Identify which cell holds the provided text, then report its (X, Y) central coordinate. 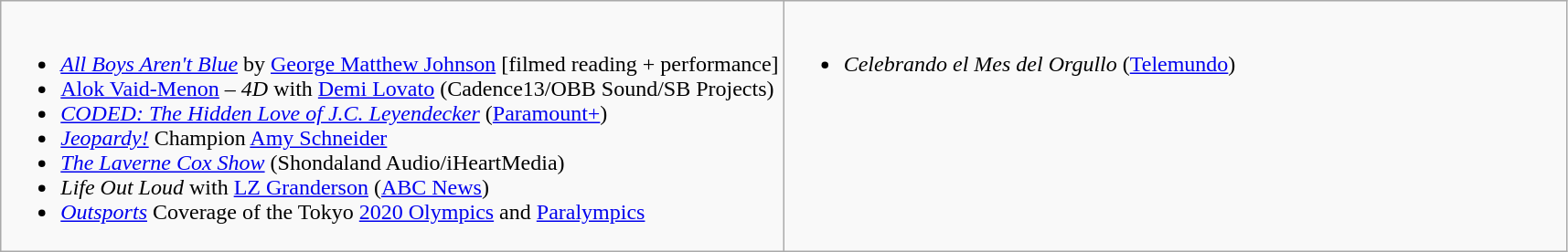
Celebrando el Mes del Orgullo (Telemundo) (1175, 126)
